Output the [x, y] coordinate of the center of the cell containing the given text.  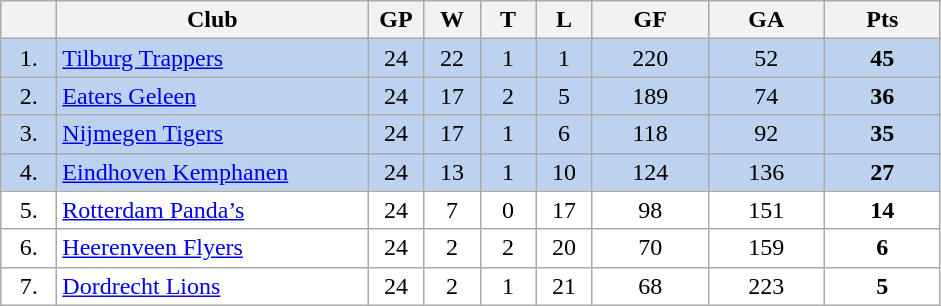
Eaters Geleen [212, 96]
5. [29, 210]
Tilburg Trappers [212, 58]
45 [882, 58]
GP [396, 20]
L [564, 20]
223 [766, 286]
10 [564, 172]
70 [650, 248]
13 [452, 172]
220 [650, 58]
Nijmegen Tigers [212, 134]
Eindhoven Kemphanen [212, 172]
74 [766, 96]
68 [650, 286]
136 [766, 172]
GF [650, 20]
0 [508, 210]
2. [29, 96]
7 [452, 210]
35 [882, 134]
98 [650, 210]
T [508, 20]
159 [766, 248]
3. [29, 134]
Rotterdam Panda’s [212, 210]
36 [882, 96]
6. [29, 248]
GA [766, 20]
W [452, 20]
118 [650, 134]
Pts [882, 20]
7. [29, 286]
4. [29, 172]
Club [212, 20]
52 [766, 58]
20 [564, 248]
189 [650, 96]
22 [452, 58]
Dordrecht Lions [212, 286]
Heerenveen Flyers [212, 248]
151 [766, 210]
21 [564, 286]
14 [882, 210]
1. [29, 58]
92 [766, 134]
124 [650, 172]
27 [882, 172]
